Scan for the cell matching the given text and deliver its (x, y) coordinate at center. 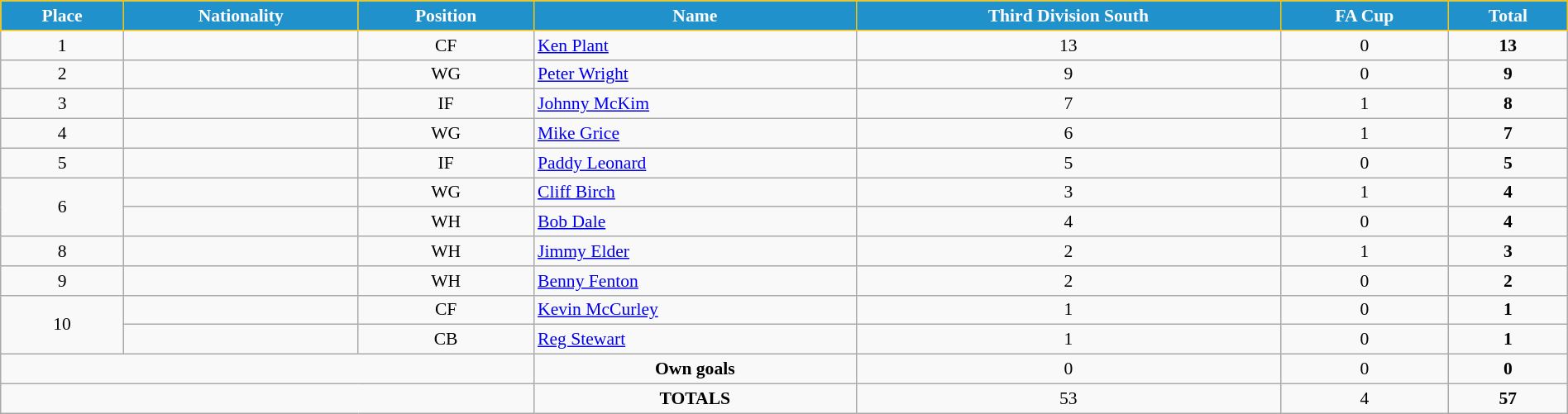
Kevin McCurley (695, 310)
Nationality (241, 16)
Paddy Leonard (695, 163)
Position (446, 16)
TOTALS (695, 398)
Total (1508, 16)
57 (1508, 398)
Bob Dale (695, 222)
Ken Plant (695, 45)
Peter Wright (695, 74)
Cliff Birch (695, 193)
Place (63, 16)
Name (695, 16)
FA Cup (1365, 16)
Benny Fenton (695, 281)
CB (446, 340)
Own goals (695, 369)
10 (63, 324)
Jimmy Elder (695, 251)
Johnny McKim (695, 104)
Reg Stewart (695, 340)
Third Division South (1068, 16)
53 (1068, 398)
Mike Grice (695, 134)
